Scan for the cell matching the given text and deliver its (X, Y) coordinate at center. 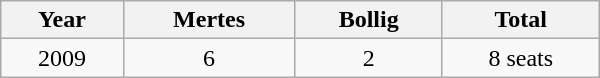
8 seats (520, 58)
Total (520, 20)
2 (368, 58)
Year (62, 20)
Bollig (368, 20)
6 (209, 58)
2009 (62, 58)
Mertes (209, 20)
